Provide the [x, y] coordinate of the cell's center where the given text is located.  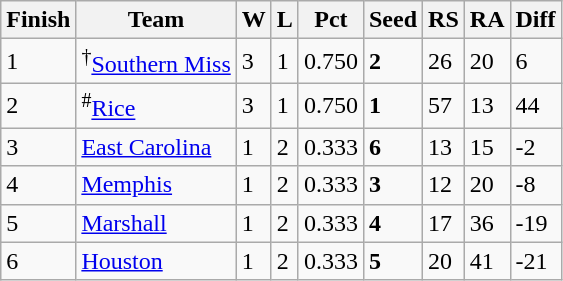
57 [444, 106]
Memphis [156, 185]
-21 [536, 261]
17 [444, 223]
-2 [536, 147]
44 [536, 106]
W [254, 20]
Houston [156, 261]
East Carolina [156, 147]
#Rice [156, 106]
26 [444, 62]
15 [487, 147]
RA [487, 20]
L [284, 20]
-19 [536, 223]
Team [156, 20]
36 [487, 223]
†Southern Miss [156, 62]
41 [487, 261]
-8 [536, 185]
Diff [536, 20]
12 [444, 185]
Seed [392, 20]
Pct [330, 20]
Finish [38, 20]
Marshall [156, 223]
RS [444, 20]
